Determine the (X, Y) coordinate at the center of the cell enclosing the given text.  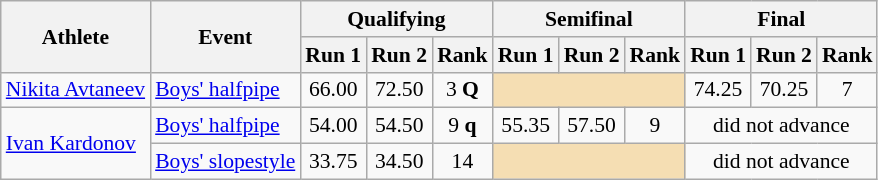
34.50 (399, 162)
55.35 (526, 126)
72.50 (399, 90)
33.75 (333, 162)
66.00 (333, 90)
70.25 (784, 90)
3 Q (462, 90)
9 (656, 126)
Event (225, 36)
54.00 (333, 126)
7 (848, 90)
9 q (462, 126)
74.25 (718, 90)
54.50 (399, 126)
Nikita Avtaneev (76, 90)
57.50 (592, 126)
Qualifying (396, 19)
Ivan Kardonov (76, 144)
Final (781, 19)
Athlete (76, 36)
Semifinal (589, 19)
14 (462, 162)
Boys' slopestyle (225, 162)
